Pinpoint the cell where the given text exists, returning its (X, Y) midpoint coordinate. 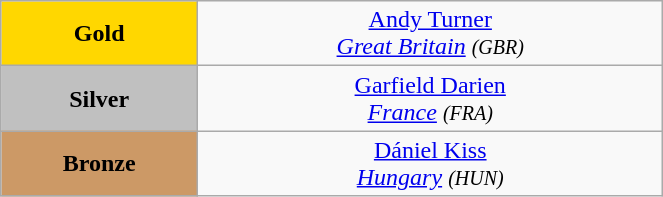
Gold (100, 34)
Silver (100, 98)
Garfield DarienFrance (FRA) (430, 98)
Andy TurnerGreat Britain (GBR) (430, 34)
Bronze (100, 164)
Dániel KissHungary (HUN) (430, 164)
